Pinpoint the cell where the given text exists, returning its (X, Y) midpoint coordinate. 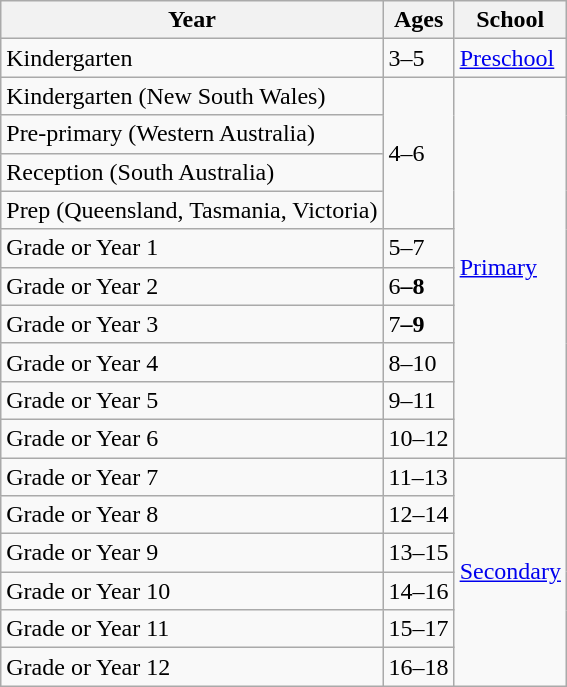
Grade or Year 3 (192, 324)
8–10 (418, 362)
3–5 (418, 58)
Primary (510, 268)
14–16 (418, 591)
Grade or Year 9 (192, 553)
11–13 (418, 477)
Grade or Year 5 (192, 400)
Grade or Year 7 (192, 477)
Kindergarten (New South Wales) (192, 96)
Pre-primary (Western Australia) (192, 134)
6–8 (418, 286)
Preschool (510, 58)
School (510, 20)
16–18 (418, 667)
Kindergarten (192, 58)
Grade or Year 2 (192, 286)
9–11 (418, 400)
7–9 (418, 324)
Year (192, 20)
Reception (South Australia) (192, 172)
Ages (418, 20)
Grade or Year 11 (192, 629)
13–15 (418, 553)
Grade or Year 8 (192, 515)
12–14 (418, 515)
5–7 (418, 248)
Grade or Year 10 (192, 591)
15–17 (418, 629)
Prep (Queensland, Tasmania, Victoria) (192, 210)
Grade or Year 12 (192, 667)
Grade or Year 6 (192, 438)
10–12 (418, 438)
Grade or Year 4 (192, 362)
Grade or Year 1 (192, 248)
Secondary (510, 572)
4–6 (418, 153)
